Output the (x, y) coordinate of the center of the cell containing the given text.  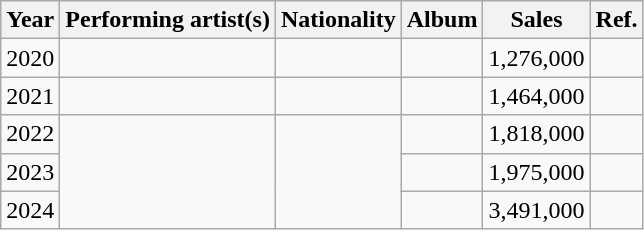
3,491,000 (536, 210)
Year (30, 20)
Ref. (616, 20)
2020 (30, 58)
Nationality (338, 20)
2021 (30, 96)
1,975,000 (536, 172)
2023 (30, 172)
1,464,000 (536, 96)
1,818,000 (536, 134)
2022 (30, 134)
Album (442, 20)
2024 (30, 210)
Performing artist(s) (168, 20)
1,276,000 (536, 58)
Sales (536, 20)
